Scan for the cell matching the given text and deliver its [x, y] coordinate at center. 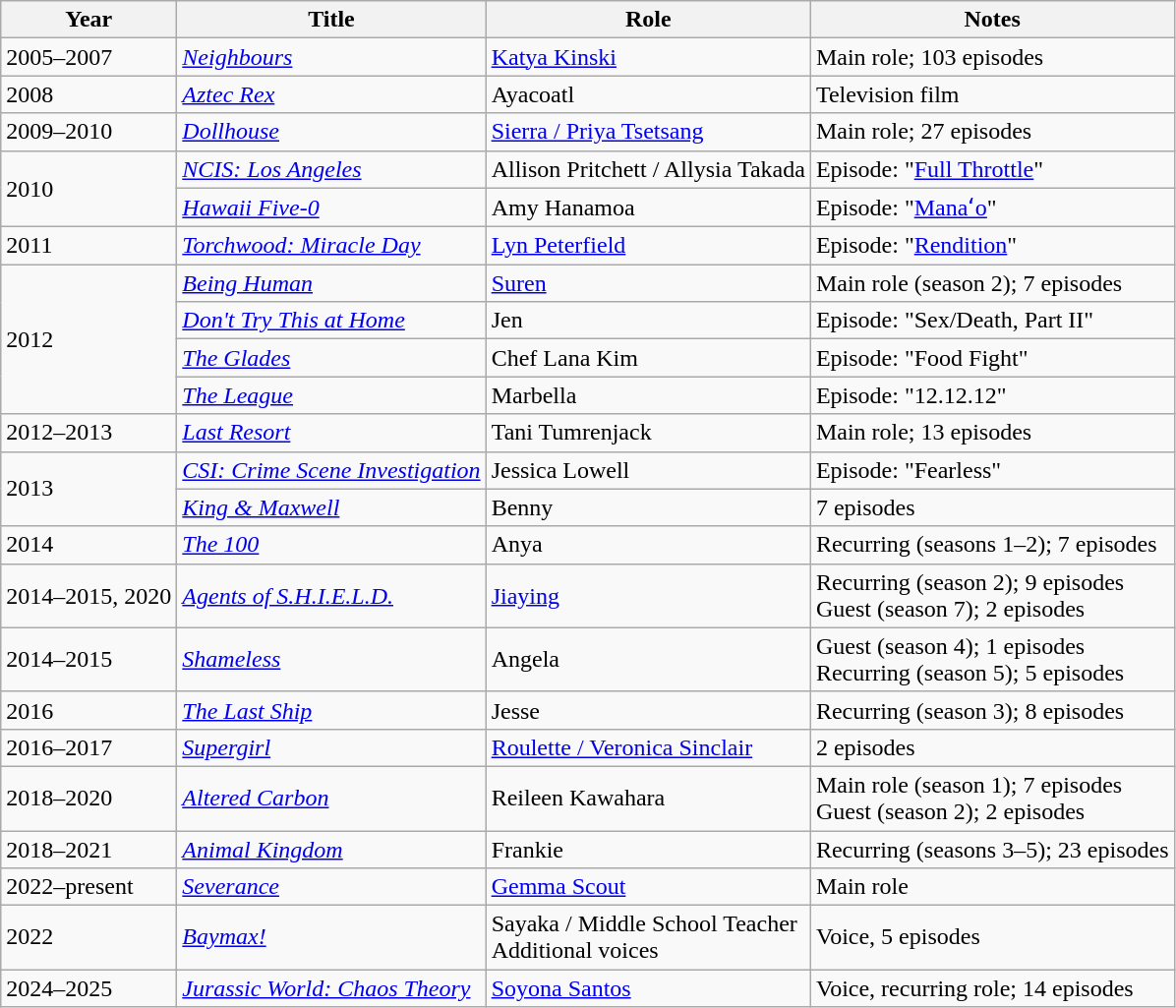
Angela [648, 659]
Jessica Lowell [648, 470]
Amy Hanamoa [648, 208]
Main role (season 2); 7 episodes [992, 283]
Episode: "Sex/Death, Part II" [992, 321]
Baymax! [331, 938]
Episode: "Full Throttle" [992, 169]
The League [331, 395]
2024–2025 [88, 988]
2014 [88, 545]
Neighbours [331, 57]
Main role; 103 episodes [992, 57]
2 episodes [992, 747]
Dollhouse [331, 132]
7 episodes [992, 507]
Lyn Peterfield [648, 246]
Episode: "Fearless" [992, 470]
2012 [88, 339]
Notes [992, 20]
Marbella [648, 395]
Frankie [648, 849]
2022 [88, 938]
Episode: "Food Fight" [992, 358]
2009–2010 [88, 132]
2008 [88, 94]
NCIS: Los Angeles [331, 169]
Episode: "Rendition" [992, 246]
Ayacoatl [648, 94]
Suren [648, 283]
2018–2020 [88, 799]
Hawaii Five-0 [331, 208]
The Last Ship [331, 710]
Altered Carbon [331, 799]
2016 [88, 710]
Jesse [648, 710]
2014–2015, 2020 [88, 596]
Role [648, 20]
Anya [648, 545]
King & Maxwell [331, 507]
Guest (season 4); 1 episodesRecurring (season 5); 5 episodes [992, 659]
Sayaka / Middle School TeacherAdditional voices [648, 938]
Recurring (season 3); 8 episodes [992, 710]
The Glades [331, 358]
Severance [331, 887]
2005–2007 [88, 57]
2010 [88, 189]
Supergirl [331, 747]
Main role (season 1); 7 episodesGuest (season 2); 2 episodes [992, 799]
Recurring (season 2); 9 episodesGuest (season 7); 2 episodes [992, 596]
Voice, 5 episodes [992, 938]
Episode: "12.12.12" [992, 395]
Tani Tumrenjack [648, 433]
Agents of S.H.I.E.L.D. [331, 596]
Main role; 27 episodes [992, 132]
2013 [88, 489]
Television film [992, 94]
Roulette / Veronica Sinclair [648, 747]
Episode: "Manaʻo" [992, 208]
CSI: Crime Scene Investigation [331, 470]
Sierra / Priya Tsetsang [648, 132]
Jen [648, 321]
2011 [88, 246]
Don't Try This at Home [331, 321]
The 100 [331, 545]
Year [88, 20]
Chef Lana Kim [648, 358]
Recurring (seasons 1–2); 7 episodes [992, 545]
Reileen Kawahara [648, 799]
Aztec Rex [331, 94]
Allison Pritchett / Allysia Takada [648, 169]
Title [331, 20]
Main role; 13 episodes [992, 433]
Katya Kinski [648, 57]
Gemma Scout [648, 887]
2022–present [88, 887]
Main role [992, 887]
Voice, recurring role; 14 episodes [992, 988]
2014–2015 [88, 659]
Being Human [331, 283]
Jiaying [648, 596]
Animal Kingdom [331, 849]
Last Resort [331, 433]
2016–2017 [88, 747]
Shameless [331, 659]
Benny [648, 507]
Soyona Santos [648, 988]
Torchwood: Miracle Day [331, 246]
Recurring (seasons 3–5); 23 episodes [992, 849]
2012–2013 [88, 433]
2018–2021 [88, 849]
Jurassic World: Chaos Theory [331, 988]
